Extract the (x, y) coordinate from the center of the cell holding the provided text.  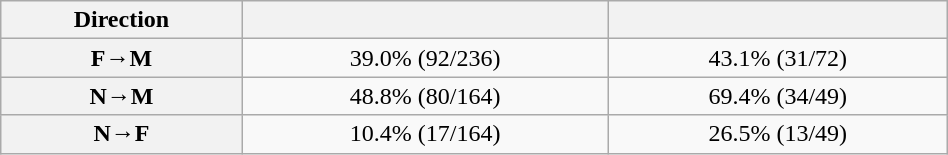
43.1% (31/72) (778, 58)
Direction (122, 20)
N→F (122, 134)
69.4% (34/49) (778, 96)
F→M (122, 58)
48.8% (80/164) (425, 96)
39.0% (92/236) (425, 58)
10.4% (17/164) (425, 134)
N→M (122, 96)
26.5% (13/49) (778, 134)
